Capture the cell that displays the provided text and extract its (x, y) central coordinate. 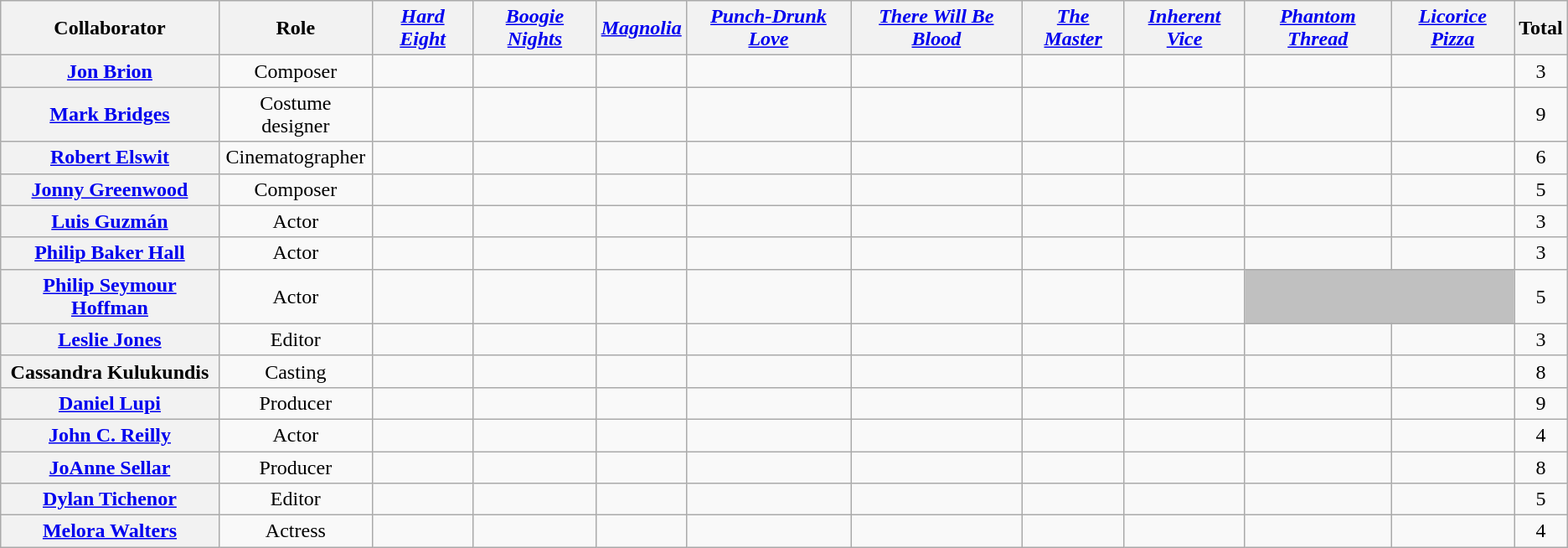
Philip Seymour Hoffman (110, 297)
6 (1541, 158)
Hard Eight (423, 28)
Punch-Drunk Love (768, 28)
Luis Guzmán (110, 221)
Dylan Tichenor (110, 499)
Inherent Vice (1184, 28)
Total (1541, 28)
Licorice Pizza (1452, 28)
Cinematographer (295, 158)
The Master (1073, 28)
Robert Elswit (110, 158)
Boogie Nights (534, 28)
John C. Reilly (110, 435)
Philip Baker Hall (110, 253)
Casting (295, 371)
Jon Brion (110, 71)
There Will Be Blood (936, 28)
Role (295, 28)
Magnolia (642, 28)
Jonny Greenwood (110, 189)
Daniel Lupi (110, 403)
Collaborator (110, 28)
Leslie Jones (110, 339)
Phantom Thread (1318, 28)
Cassandra Kulukundis (110, 371)
Actress (295, 531)
Mark Bridges (110, 114)
JoAnne Sellar (110, 467)
Costume designer (295, 114)
Melora Walters (110, 531)
